Determine the (x, y) coordinate at the center of the cell enclosing the given text.  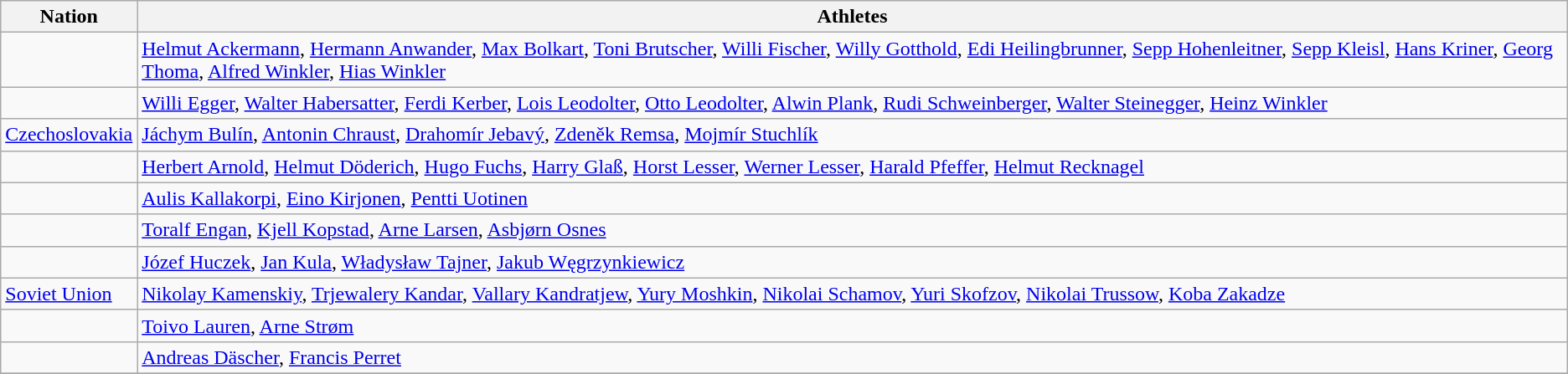
Nikolay Kamenskiy, Trjewalery Kandar, Vallary Kandratjew, Yury Moshkin, Nikolai Schamov, Yuri Skofzov, Nikolai Trussow, Koba Zakadze (853, 294)
Soviet Union (69, 294)
Herbert Arnold, Helmut Döderich, Hugo Fuchs, Harry Glaß, Horst Lesser, Werner Lesser, Harald Pfeffer, Helmut Recknagel (853, 167)
Toivo Lauren, Arne Strøm (853, 325)
Toralf Engan, Kjell Kopstad, Arne Larsen, Asbjørn Osnes (853, 230)
Andreas Däscher, Francis Perret (853, 357)
Nation (69, 17)
Jáchym Bulín, Antonin Chraust, Drahomír Jebavý, Zdeněk Remsa, Mojmír Stuchlík (853, 135)
Athletes (853, 17)
Willi Egger, Walter Habersatter, Ferdi Kerber, Lois Leodolter, Otto Leodolter, Alwin Plank, Rudi Schweinberger, Walter Steinegger, Heinz Winkler (853, 103)
Józef Huczek, Jan Kula, Władysław Tajner, Jakub Węgrzynkiewicz (853, 262)
Aulis Kallakorpi, Eino Kirjonen, Pentti Uotinen (853, 198)
Czechoslovakia (69, 135)
